Extract the (x, y) coordinate from the center of the cell holding the provided text.  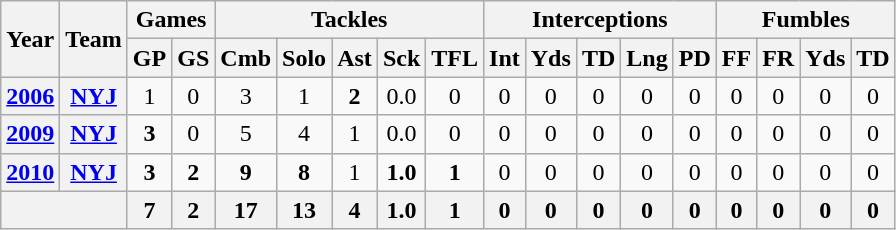
5 (246, 134)
Interceptions (600, 20)
8 (304, 172)
GS (194, 58)
Cmb (246, 58)
Solo (304, 58)
FF (736, 58)
Year (30, 39)
13 (304, 210)
GP (149, 58)
Games (170, 20)
Tackles (350, 20)
FR (778, 58)
TFL (455, 58)
7 (149, 210)
Int (505, 58)
9 (246, 172)
2006 (30, 96)
2009 (30, 134)
Team (94, 39)
PD (694, 58)
Ast (355, 58)
2010 (30, 172)
Lng (647, 58)
Fumbles (806, 20)
Sck (401, 58)
17 (246, 210)
